Search for the cell housing the specified text and yield its [x, y] center coordinate. 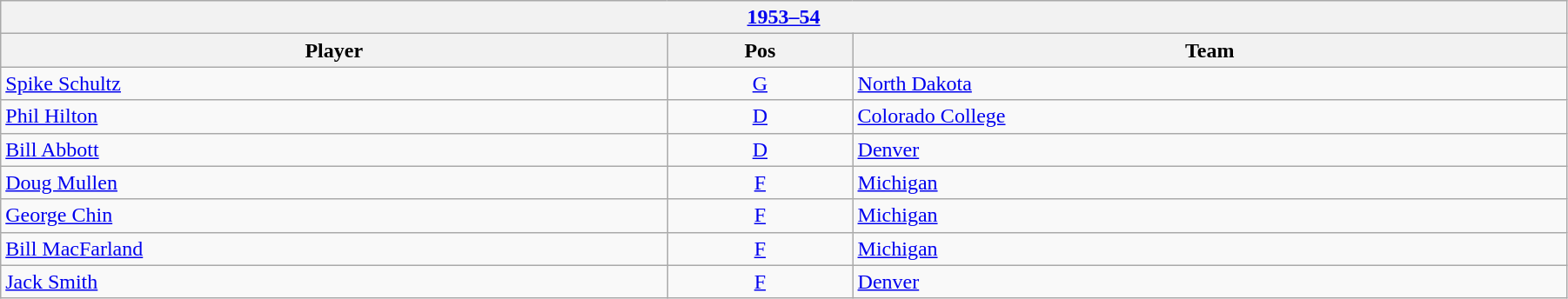
George Chin [334, 216]
Pos [761, 50]
Jack Smith [334, 282]
Player [334, 50]
G [761, 83]
1953–54 [784, 17]
Team [1210, 50]
Colorado College [1210, 116]
Spike Schultz [334, 83]
North Dakota [1210, 83]
Phil Hilton [334, 116]
Bill MacFarland [334, 249]
Bill Abbott [334, 149]
Doug Mullen [334, 183]
